Return the (x, y) coordinate for the center point of the cell that contains the specified text.  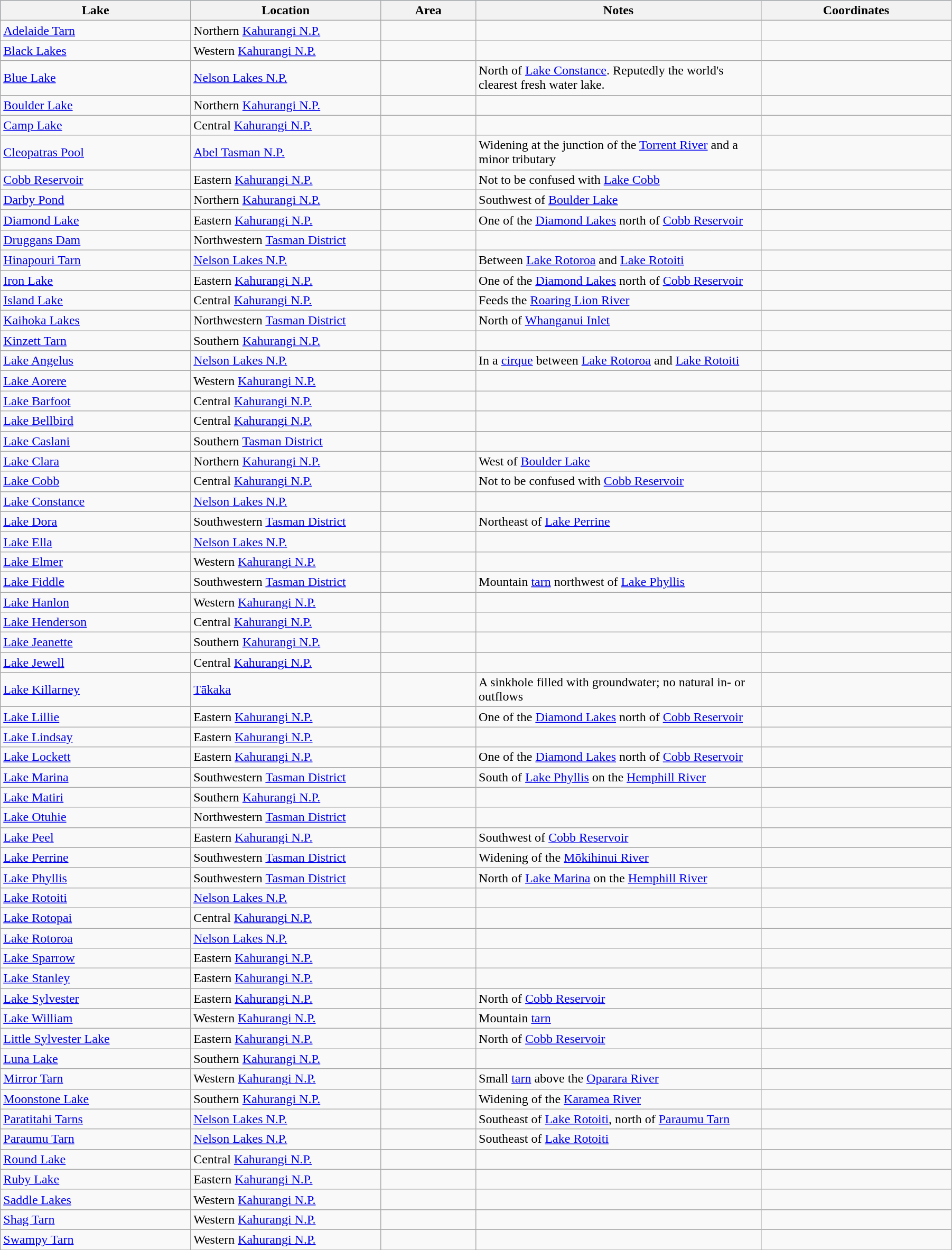
Blue Lake (96, 78)
Southwest of Boulder Lake (619, 200)
Swampy Tarn (96, 1239)
Round Lake (96, 1159)
Widening at the junction of the Torrent River and a minor tributary (619, 152)
Lake Phyllis (96, 878)
Location (286, 11)
Lake Rotoroa (96, 938)
Boulder Lake (96, 105)
Hinapouri Tarn (96, 260)
Northeast of Lake Perrine (619, 521)
Lake Lockett (96, 757)
Area (428, 11)
Diamond Lake (96, 220)
Lake Cobb (96, 481)
In a cirque between Lake Rotoroa and Lake Rotoiti (619, 361)
Moonstone Lake (96, 1099)
Ruby Lake (96, 1179)
Saddle Lakes (96, 1199)
Lake Marina (96, 777)
Lake William (96, 1019)
Lake Jewell (96, 663)
Kaihoka Lakes (96, 321)
Lake Sylvester (96, 999)
Lake Dora (96, 521)
Lake Stanley (96, 978)
Lake (96, 11)
Mountain tarn (619, 1019)
Mountain tarn northwest of Lake Phyllis (619, 582)
Between Lake Rotoroa and Lake Rotoiti (619, 260)
Tākaka (286, 690)
Lake Sparrow (96, 958)
Lake Fiddle (96, 582)
North of Lake Marina on the Hemphill River (619, 878)
West of Boulder Lake (619, 461)
Lake Rotopai (96, 918)
Small tarn above the Oparara River (619, 1079)
North of Whanganui Inlet (619, 321)
Island Lake (96, 301)
Lake Henderson (96, 622)
Shag Tarn (96, 1219)
Lake Bellbird (96, 421)
Lake Angelus (96, 361)
Lake Caslani (96, 441)
North of Lake Constance. Reputedly the world's clearest fresh water lake. (619, 78)
Notes (619, 11)
Lake Lindsay (96, 737)
Lake Peel (96, 837)
Southeast of Lake Rotoiti, north of Paraumu Tarn (619, 1119)
Lake Aorere (96, 381)
Abel Tasman N.P. (286, 152)
Little Sylvester Lake (96, 1039)
Paraumu Tarn (96, 1139)
Widening of the Mōkihinui River (619, 857)
Lake Lillie (96, 717)
Camp Lake (96, 125)
Druggans Dam (96, 240)
Lake Barfoot (96, 401)
Not to be confused with Cobb Reservoir (619, 481)
Mirror Tarn (96, 1079)
Paratitahi Tarns (96, 1119)
Southeast of Lake Rotoiti (619, 1139)
Lake Otuhie (96, 817)
Lake Jeanette (96, 642)
Lake Ella (96, 542)
Iron Lake (96, 281)
Luna Lake (96, 1059)
Not to be confused with Lake Cobb (619, 180)
South of Lake Phyllis on the Hemphill River (619, 777)
Lake Elmer (96, 562)
Feeds the Roaring Lion River (619, 301)
Lake Clara (96, 461)
Cleopatras Pool (96, 152)
Cobb Reservoir (96, 180)
Darby Pond (96, 200)
Kinzett Tarn (96, 341)
Lake Constance (96, 501)
Lake Rotoiti (96, 898)
Coordinates (856, 11)
Lake Matiri (96, 797)
Lake Perrine (96, 857)
Southwest of Cobb Reservoir (619, 837)
Adelaide Tarn (96, 31)
Widening of the Karamea River (619, 1099)
Southern Tasman District (286, 441)
Lake Hanlon (96, 602)
Lake Killarney (96, 690)
A sinkhole filled with groundwater; no natural in- or outflows (619, 690)
Black Lakes (96, 51)
